Output the [x, y] coordinate of the center of the cell containing the given text.  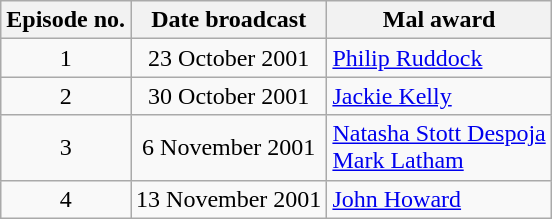
Episode no. [66, 20]
Natasha Stott DespojaMark Latham [439, 148]
6 November 2001 [229, 148]
Date broadcast [229, 20]
3 [66, 148]
23 October 2001 [229, 58]
30 October 2001 [229, 96]
John Howard [439, 199]
1 [66, 58]
Mal award [439, 20]
13 November 2001 [229, 199]
4 [66, 199]
2 [66, 96]
Philip Ruddock [439, 58]
Jackie Kelly [439, 96]
